Provide the [x, y] coordinate of the cell's center where the given text is located.  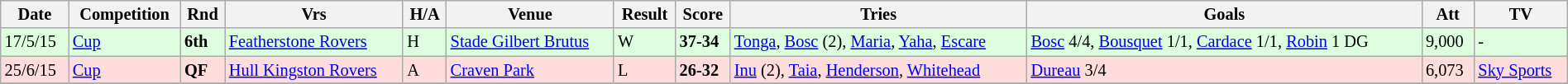
Sky Sports [1520, 70]
Featherstone Rovers [314, 42]
TV [1520, 14]
- [1520, 42]
Stade Gilbert Brutus [530, 42]
25/6/15 [35, 70]
Hull Kingston Rovers [314, 70]
Score [703, 14]
17/5/15 [35, 42]
H [424, 42]
H/A [424, 14]
L [644, 70]
6,073 [1447, 70]
Venue [530, 14]
Craven Park [530, 70]
W [644, 42]
6th [203, 42]
37-34 [703, 42]
Att [1447, 14]
A [424, 70]
Vrs [314, 14]
Inu (2), Taia, Henderson, Whitehead [878, 70]
Goals [1224, 14]
Result [644, 14]
Tries [878, 14]
Competition [124, 14]
9,000 [1447, 42]
26-32 [703, 70]
Date [35, 14]
Rnd [203, 14]
QF [203, 70]
Tonga, Bosc (2), Maria, Yaha, Escare [878, 42]
Bosc 4/4, Bousquet 1/1, Cardace 1/1, Robin 1 DG [1224, 42]
Dureau 3/4 [1224, 70]
